Pinpoint the cell where the given text exists, returning its (X, Y) midpoint coordinate. 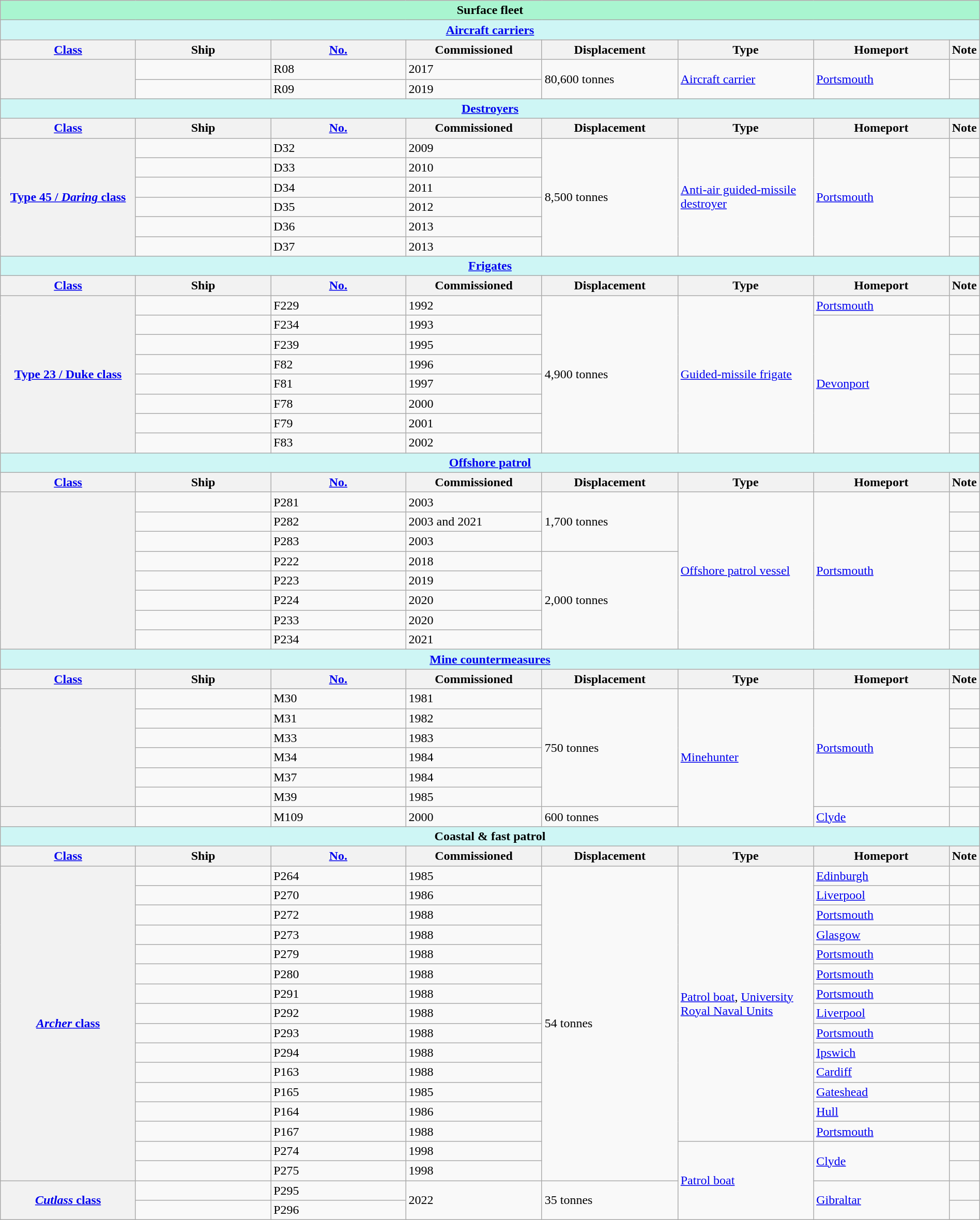
1983 (473, 738)
54 tonnes (610, 1023)
Gibraltar (881, 1200)
P272 (338, 915)
P274 (338, 1151)
1995 (473, 345)
D37 (338, 246)
P292 (338, 1013)
Surface fleet (490, 10)
Aircraft carriers (490, 30)
P270 (338, 895)
R09 (338, 89)
F79 (338, 423)
2009 (473, 148)
Minehunter (745, 758)
Type 23 / Duke class (68, 374)
Hull (881, 1111)
Offshore patrol (490, 462)
P163 (338, 1072)
750 tonnes (610, 748)
Ipswich (881, 1053)
P293 (338, 1033)
D33 (338, 167)
P282 (338, 521)
R08 (338, 69)
Anti-air guided-missile destroyer (745, 197)
F239 (338, 345)
F234 (338, 325)
Guided-missile frigate (745, 374)
2018 (473, 561)
1981 (473, 699)
8,500 tonnes (610, 197)
P167 (338, 1131)
M34 (338, 758)
Type 45 / Daring class (68, 197)
F83 (338, 443)
600 tonnes (610, 816)
1993 (473, 325)
Destroyers (490, 109)
M109 (338, 816)
P283 (338, 541)
1997 (473, 384)
4,900 tonnes (610, 374)
P275 (338, 1170)
P264 (338, 876)
P223 (338, 581)
2021 (473, 640)
Coastal & fast patrol (490, 836)
Cardiff (881, 1072)
Glasgow (881, 935)
2022 (473, 1200)
Archer class (68, 1023)
F82 (338, 364)
2001 (473, 423)
F81 (338, 384)
P294 (338, 1053)
Gateshead (881, 1092)
35 tonnes (610, 1200)
P291 (338, 994)
D36 (338, 226)
1,700 tonnes (610, 521)
2,000 tonnes (610, 600)
P222 (338, 561)
Frigates (490, 266)
2017 (473, 69)
P234 (338, 640)
D35 (338, 207)
D32 (338, 148)
D34 (338, 187)
2012 (473, 207)
P224 (338, 600)
P296 (338, 1210)
M39 (338, 797)
M33 (338, 738)
2003 and 2021 (473, 521)
80,600 tonnes (610, 79)
Patrol boat (745, 1180)
Edinburgh (881, 876)
F229 (338, 305)
P273 (338, 935)
P164 (338, 1111)
2010 (473, 167)
Aircraft carrier (745, 79)
P165 (338, 1092)
P281 (338, 502)
P279 (338, 954)
Mine countermeasures (490, 659)
P233 (338, 620)
P295 (338, 1190)
2011 (473, 187)
1982 (473, 718)
F78 (338, 404)
2002 (473, 443)
Offshore patrol vessel (745, 570)
M30 (338, 699)
1996 (473, 364)
M37 (338, 777)
M31 (338, 718)
P280 (338, 974)
Cutlass class (68, 1200)
Patrol boat, University Royal Naval Units (745, 1003)
1992 (473, 305)
Devonport (881, 384)
